Search for the cell housing the specified text and yield its (X, Y) center coordinate. 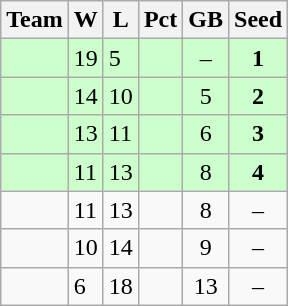
3 (258, 134)
4 (258, 172)
Seed (258, 20)
L (120, 20)
GB (206, 20)
9 (206, 248)
Team (35, 20)
2 (258, 96)
19 (86, 58)
Pct (160, 20)
1 (258, 58)
W (86, 20)
18 (120, 286)
